Capture the cell that displays the provided text and extract its [X, Y] central coordinate. 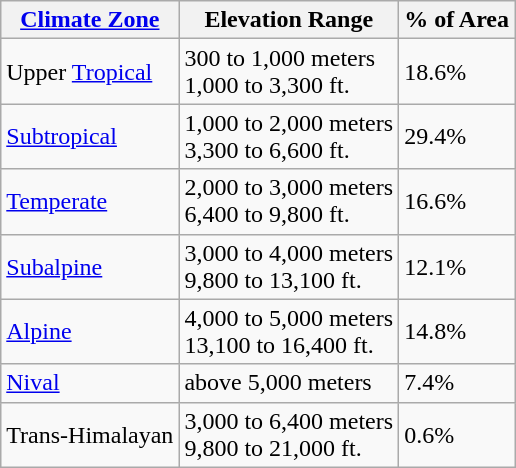
% of Area [457, 20]
300 to 1,000 meters1,000 to 3,300 ft. [289, 72]
7.4% [457, 383]
above 5,000 meters [289, 383]
Nival [90, 383]
16.6% [457, 202]
Alpine [90, 332]
12.1% [457, 266]
1,000 to 2,000 meters3,300 to 6,600 ft. [289, 136]
Subalpine [90, 266]
18.6% [457, 72]
Upper Tropical [90, 72]
Climate Zone [90, 20]
14.8% [457, 332]
2,000 to 3,000 meters6,400 to 9,800 ft. [289, 202]
3,000 to 6,400 meters9,800 to 21,000 ft. [289, 434]
Elevation Range [289, 20]
3,000 to 4,000 meters9,800 to 13,100 ft. [289, 266]
Trans-Himalayan [90, 434]
4,000 to 5,000 meters13,100 to 16,400 ft. [289, 332]
29.4% [457, 136]
Temperate [90, 202]
0.6% [457, 434]
Subtropical [90, 136]
